Find where the given text appears and provide that cell's center as (x, y) coordinate. 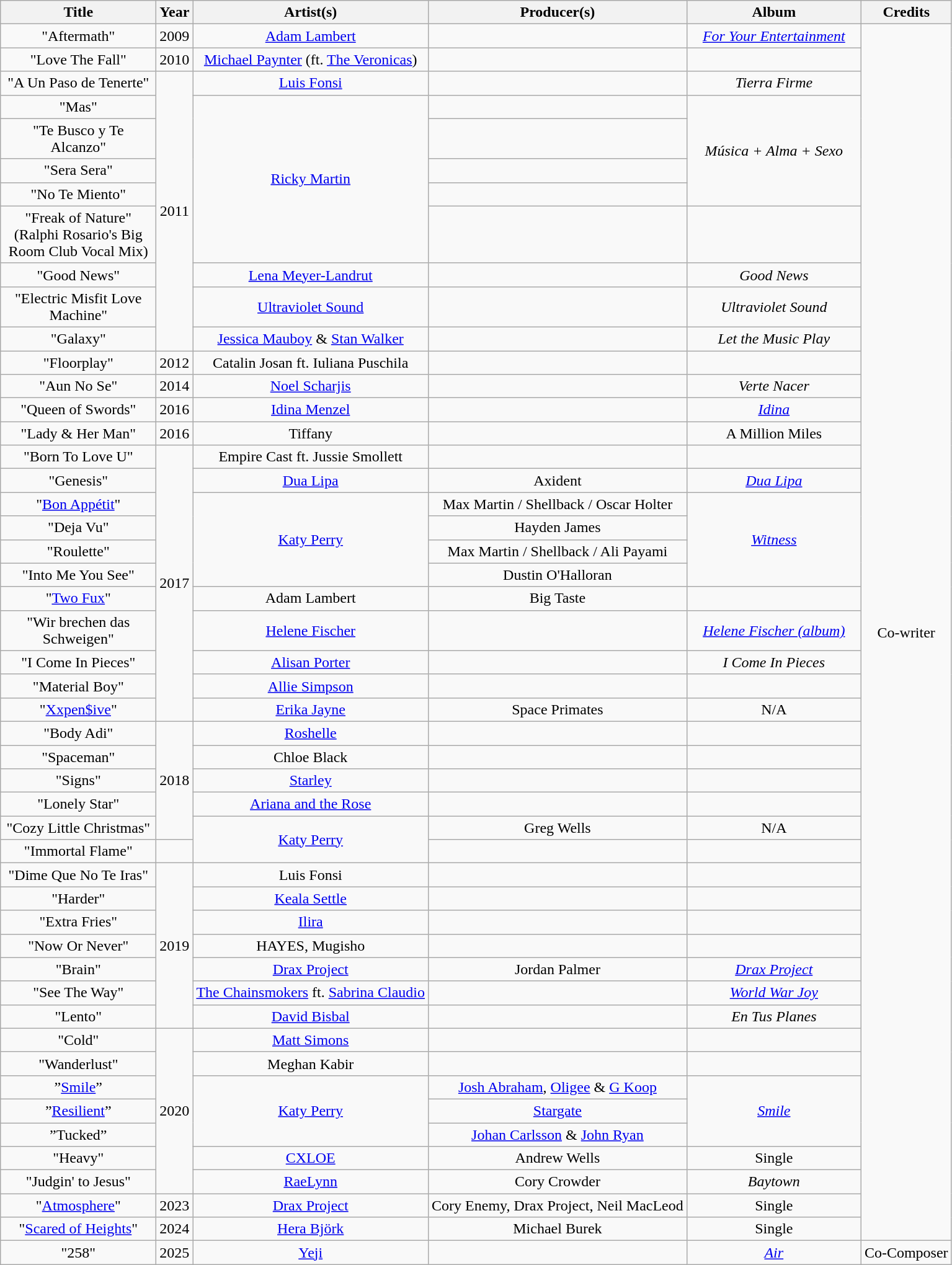
"Lady & Her Man" (78, 433)
2014 (175, 386)
"Into Me You See" (78, 575)
En Tus Planes (774, 1016)
"Electric Misfit Love Machine" (78, 306)
Title (78, 12)
Helene Fischer (album) (774, 630)
Chloe Black (311, 757)
"Bon Appétit" (78, 504)
"Brain" (78, 969)
"No Te Miento" (78, 194)
"Love The Fall" (78, 60)
”Smile” (78, 1087)
Artist(s) (311, 12)
Witness (774, 539)
"258" (78, 1253)
Hera Björk (311, 1229)
Roshelle (311, 733)
"Scared of Heights" (78, 1229)
"Aun No Se" (78, 386)
Max Martin / Shellback / Oscar Holter (558, 504)
"Roulette" (78, 551)
”Tucked” (78, 1134)
Erika Jayne (311, 709)
David Bisbal (311, 1016)
2010 (175, 60)
"Wanderlust" (78, 1063)
2025 (175, 1253)
Jessica Mauboy & Stan Walker (311, 339)
Josh Abraham, Oligee & G Koop (558, 1087)
"Two Fux" (78, 598)
”Resilient” (78, 1111)
Axident (558, 481)
"See The Way" (78, 993)
Allie Simpson (311, 686)
Baytown (774, 1182)
Album (774, 12)
"Atmosphere" (78, 1205)
Let the Music Play (774, 339)
Noel Scharjis (311, 386)
Michael Burek (558, 1229)
"Cozy Little Christmas" (78, 828)
Greg Wells (558, 828)
"Heavy" (78, 1158)
"Queen of Swords" (78, 410)
I Come In Pieces (774, 662)
Empire Cast ft. Jussie Smollett (311, 457)
"Body Adi" (78, 733)
Andrew Wells (558, 1158)
"Lento" (78, 1016)
Jordan Palmer (558, 969)
Verte Nacer (774, 386)
Air (774, 1253)
2019 (175, 946)
"Born To Love U" (78, 457)
"Te Busco y Te Alcanzo" (78, 139)
"A Un Paso de Tenerte" (78, 83)
Big Taste (558, 598)
"Xxpen$ive" (78, 709)
"Genesis" (78, 481)
"Sera Sera" (78, 171)
Credits (906, 12)
"Lonely Star" (78, 804)
The Chainsmokers ft. Sabrina Claudio (311, 993)
Cory Crowder (558, 1182)
Johan Carlsson & John Ryan (558, 1134)
"Harder" (78, 899)
2009 (175, 36)
Tierra Firme (774, 83)
Hayden James (558, 528)
2023 (175, 1205)
"I Come In Pieces" (78, 662)
HAYES, Mugisho (311, 946)
Idina (774, 410)
World War Joy (774, 993)
Matt Simons (311, 1040)
Alisan Porter (311, 662)
RaeLynn (311, 1182)
"Now Or Never" (78, 946)
"Wir brechen das Schweigen" (78, 630)
"Aftermath" (78, 36)
Space Primates (558, 709)
For Your Entertainment (774, 36)
Idina Menzel (311, 410)
"Judgin' to Jesus" (78, 1182)
Ariana and the Rose (311, 804)
Helene Fischer (311, 630)
Música + Alma + Sexo (774, 150)
"Good News" (78, 275)
2017 (175, 584)
Smile (774, 1111)
Starley (311, 781)
"Deja Vu" (78, 528)
"Material Boy" (78, 686)
Producer(s) (558, 12)
Good News (774, 275)
"Cold" (78, 1040)
Max Martin / Shellback / Ali Payami (558, 551)
Keala Settle (311, 899)
"Signs" (78, 781)
"Galaxy" (78, 339)
A Million Miles (774, 433)
Cory Enemy, Drax Project, Neil MacLeod (558, 1205)
"Dime Que No Te Iras" (78, 875)
"Extra Fries" (78, 922)
Ricky Martin (311, 179)
Lena Meyer-Landrut (311, 275)
2020 (175, 1111)
Michael Paynter (ft. The Veronicas) (311, 60)
"Spaceman" (78, 757)
Co-Composer (906, 1253)
2018 (175, 780)
Tiffany (311, 433)
Stargate (558, 1111)
Ilira (311, 922)
"Freak of Nature" (Ralphi Rosario's Big Room Club Vocal Mix) (78, 234)
Co-writer (906, 632)
Year (175, 12)
2011 (175, 211)
2012 (175, 363)
Catalin Josan ft. Iuliana Puschila (311, 363)
"Immortal Flame" (78, 851)
CXLOE (311, 1158)
"Mas" (78, 107)
2024 (175, 1229)
Meghan Kabir (311, 1063)
Yeji (311, 1253)
"Floorplay" (78, 363)
Dustin O'Halloran (558, 575)
